Locate the cell with the specified text and output its (X, Y) center coordinate. 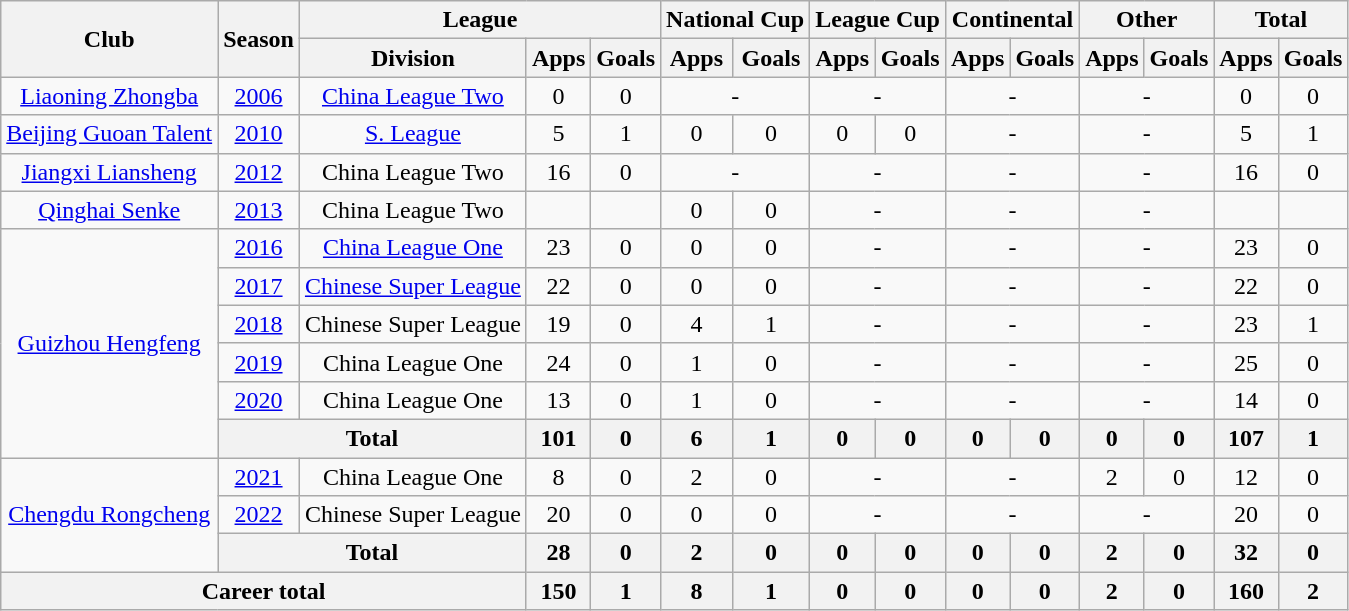
2016 (259, 248)
Season (259, 39)
Liaoning Zhongba (110, 96)
150 (558, 591)
32 (1246, 553)
2021 (259, 477)
28 (558, 553)
107 (1246, 438)
6 (697, 438)
Division (412, 58)
League Cup (878, 20)
League (480, 20)
Chengdu Rongcheng (110, 515)
160 (1246, 591)
Club (110, 39)
Guizhou Hengfeng (110, 343)
2018 (259, 324)
2017 (259, 286)
101 (558, 438)
12 (1246, 477)
2010 (259, 134)
Continental (1012, 20)
19 (558, 324)
2013 (259, 210)
24 (558, 362)
S. League (412, 134)
National Cup (736, 20)
2020 (259, 400)
Jiangxi Liansheng (110, 172)
Qinghai Senke (110, 210)
13 (558, 400)
2019 (259, 362)
2012 (259, 172)
25 (1246, 362)
2006 (259, 96)
Career total (264, 591)
14 (1246, 400)
Other (1147, 20)
4 (697, 324)
Beijing Guoan Talent (110, 134)
2022 (259, 515)
